Find where the given text appears and provide that cell's center as [x, y] coordinate. 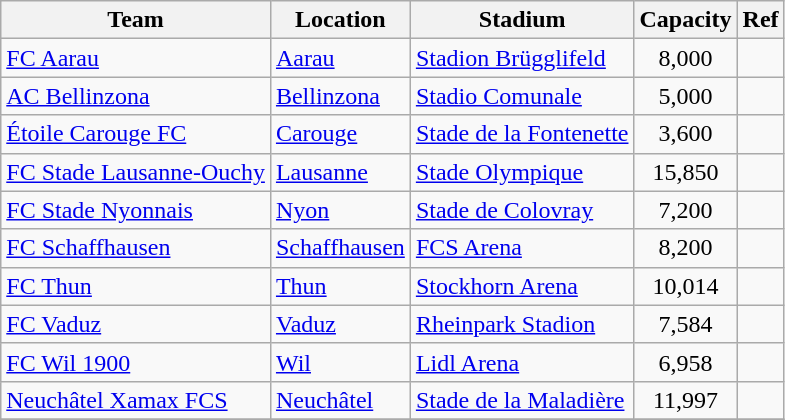
FC Stade Nyonnais [136, 210]
Wil [340, 362]
Stade de la Maladière [522, 400]
Stade de la Fontenette [522, 134]
Stade de Colovray [522, 210]
FC Schaffhausen [136, 248]
FC Vaduz [136, 324]
Vaduz [340, 324]
Lausanne [340, 172]
FC Wil 1900 [136, 362]
15,850 [686, 172]
Carouge [340, 134]
6,958 [686, 362]
10,014 [686, 286]
7,200 [686, 210]
Lidl Arena [522, 362]
FCS Arena [522, 248]
Neuchâtel Xamax FCS [136, 400]
Nyon [340, 210]
Capacity [686, 20]
Stockhorn Arena [522, 286]
Location [340, 20]
Ref [760, 20]
Team [136, 20]
Thun [340, 286]
Rheinpark Stadion [522, 324]
FC Thun [136, 286]
Schaffhausen [340, 248]
7,584 [686, 324]
Stade Olympique [522, 172]
Stadion Brügglifeld [522, 58]
FC Aarau [136, 58]
Neuchâtel [340, 400]
5,000 [686, 96]
AC Bellinzona [136, 96]
8,200 [686, 248]
Aarau [340, 58]
Bellinzona [340, 96]
Stadium [522, 20]
Étoile Carouge FC [136, 134]
8,000 [686, 58]
11,997 [686, 400]
Stadio Comunale [522, 96]
FC Stade Lausanne-Ouchy [136, 172]
3,600 [686, 134]
